Determine the (x, y) coordinate at the center of the cell enclosing the given text.  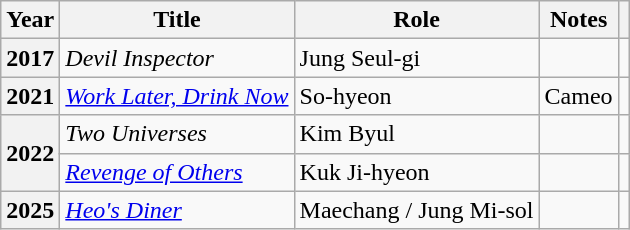
2017 (30, 58)
Work Later, Drink Now (177, 96)
Two Universes (177, 134)
2021 (30, 96)
Title (177, 20)
Role (416, 20)
Revenge of Others (177, 172)
Devil Inspector (177, 58)
2022 (30, 153)
Maechang / Jung Mi-sol (416, 210)
Year (30, 20)
Heo's Diner (177, 210)
Kuk Ji-hyeon (416, 172)
Kim Byul (416, 134)
So-hyeon (416, 96)
Notes (578, 20)
Cameo (578, 96)
2025 (30, 210)
Jung Seul-gi (416, 58)
